Find where the given text appears and provide that cell's center as [X, Y] coordinate. 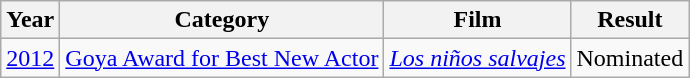
Goya Award for Best New Actor [222, 58]
Los niños salvajes [478, 58]
2012 [30, 58]
Nominated [630, 58]
Result [630, 20]
Year [30, 20]
Film [478, 20]
Category [222, 20]
